Scan for the cell matching the given text and deliver its [x, y] coordinate at center. 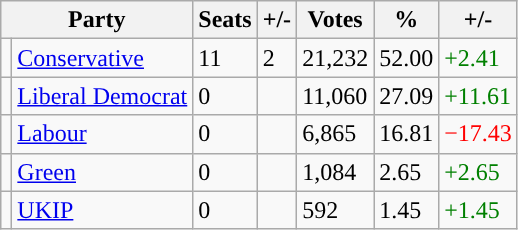
+1.45 [478, 210]
1.45 [406, 210]
52.00 [406, 58]
2.65 [406, 172]
UKIP [102, 210]
% [406, 20]
Labour [102, 134]
21,232 [336, 58]
27.09 [406, 96]
Seats [225, 20]
Green [102, 172]
Liberal Democrat [102, 96]
16.81 [406, 134]
6,865 [336, 134]
−17.43 [478, 134]
11,060 [336, 96]
Votes [336, 20]
Conservative [102, 58]
1,084 [336, 172]
2 [276, 58]
+11.61 [478, 96]
592 [336, 210]
Party [97, 20]
+2.41 [478, 58]
+2.65 [478, 172]
11 [225, 58]
